Scan for the cell matching the given text and deliver its [X, Y] coordinate at center. 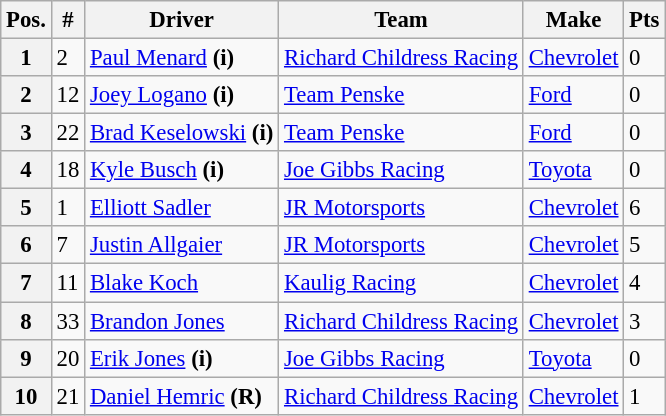
Blake Koch [182, 283]
33 [68, 321]
12 [68, 95]
10 [26, 396]
Elliott Sadler [182, 208]
Joey Logano (i) [182, 95]
Paul Menard (i) [182, 58]
Driver [182, 20]
Brandon Jones [182, 321]
# [68, 20]
11 [68, 283]
Kaulig Racing [402, 283]
Daniel Hemric (R) [182, 396]
Team [402, 20]
Pts [644, 20]
Make [573, 20]
22 [68, 133]
9 [26, 358]
Kyle Busch (i) [182, 170]
21 [68, 396]
Erik Jones (i) [182, 358]
Brad Keselowski (i) [182, 133]
20 [68, 358]
Pos. [26, 20]
Justin Allgaier [182, 245]
8 [26, 321]
18 [68, 170]
